From the cell containing the given text, extract its center point as (X, Y) coordinate. 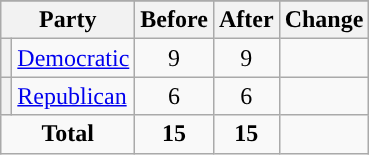
Change (324, 20)
Total (68, 134)
Democratic (74, 58)
Republican (74, 96)
After (246, 20)
Party (68, 20)
Before (174, 20)
